From the cell containing the given text, extract its center point as (x, y) coordinate. 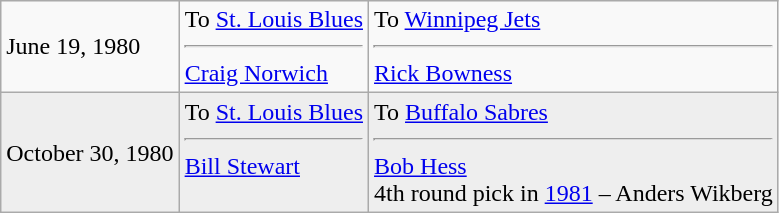
To Buffalo SabresBob Hess 4th round pick in 1981 – Anders Wikberg (574, 152)
To St. Louis BluesCraig Norwich (274, 47)
June 19, 1980 (90, 47)
To St. Louis BluesBill Stewart (274, 152)
October 30, 1980 (90, 152)
To Winnipeg JetsRick Bowness (574, 47)
